Capture the cell that displays the provided text and extract its [X, Y] central coordinate. 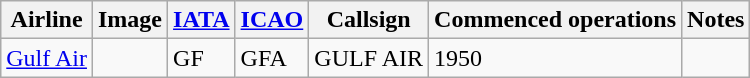
Airline [47, 20]
GULF AIR [369, 58]
GFA [272, 58]
Image [130, 20]
GF [202, 58]
Notes [716, 20]
Callsign [369, 20]
ICAO [272, 20]
Commenced operations [556, 20]
1950 [556, 58]
Gulf Air [47, 58]
IATA [202, 20]
